Return [X, Y] of the center of cell containing provided text 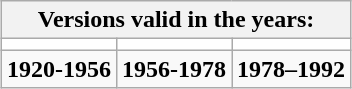
1956-1978 [174, 69]
1978–1992 [292, 69]
1920-1956 [58, 69]
Versions valid in the years: [176, 20]
